For the text-containing cell, return its midpoint in [x, y] coordinate format. 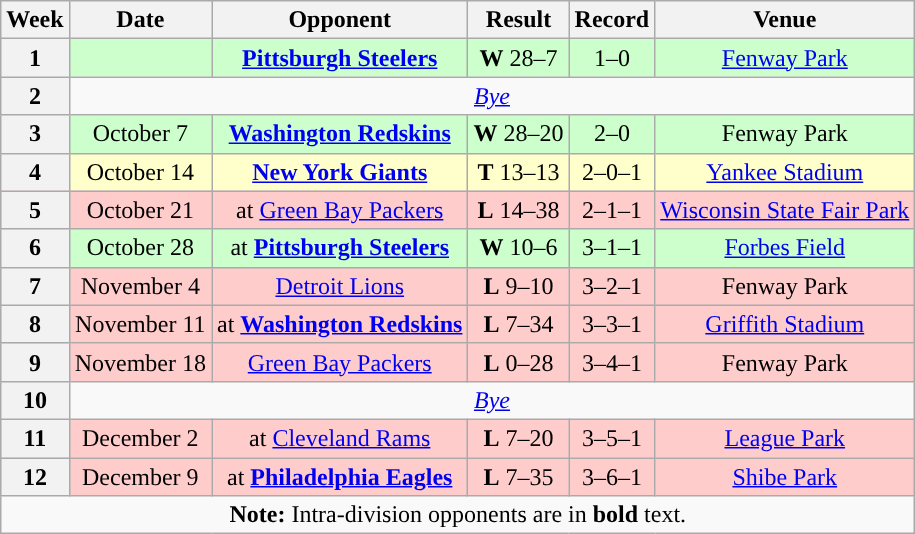
League Park [785, 438]
3–1–1 [612, 248]
2–0 [612, 134]
3–5–1 [612, 438]
Washington Redskins [340, 134]
Date [140, 20]
1 [35, 58]
Forbes Field [785, 248]
L 9–10 [518, 286]
L 7–20 [518, 438]
October 7 [140, 134]
at Washington Redskins [340, 324]
L 7–34 [518, 324]
L 7–35 [518, 477]
at Green Bay Packers [340, 210]
Green Bay Packers [340, 362]
L 14–38 [518, 210]
Pittsburgh Steelers [340, 58]
Detroit Lions [340, 286]
6 [35, 248]
T 13–13 [518, 172]
Result [518, 20]
3–3–1 [612, 324]
Opponent [340, 20]
3–4–1 [612, 362]
Wisconsin State Fair Park [785, 210]
October 21 [140, 210]
Note: Intra-division opponents are in bold text. [458, 515]
W 28–20 [518, 134]
at Philadelphia Eagles [340, 477]
12 [35, 477]
4 [35, 172]
November 4 [140, 286]
Week [35, 20]
2–0–1 [612, 172]
Record [612, 20]
Shibe Park [785, 477]
5 [35, 210]
New York Giants [340, 172]
3–2–1 [612, 286]
10 [35, 400]
October 14 [140, 172]
at Cleveland Rams [340, 438]
L 0–28 [518, 362]
November 11 [140, 324]
W 10–6 [518, 248]
9 [35, 362]
October 28 [140, 248]
W 28–7 [518, 58]
December 2 [140, 438]
November 18 [140, 362]
Venue [785, 20]
Yankee Stadium [785, 172]
2 [35, 96]
3–6–1 [612, 477]
7 [35, 286]
1–0 [612, 58]
11 [35, 438]
December 9 [140, 477]
2–1–1 [612, 210]
3 [35, 134]
Griffith Stadium [785, 324]
at Pittsburgh Steelers [340, 248]
8 [35, 324]
